From the cell containing the given text, extract its center point as [X, Y] coordinate. 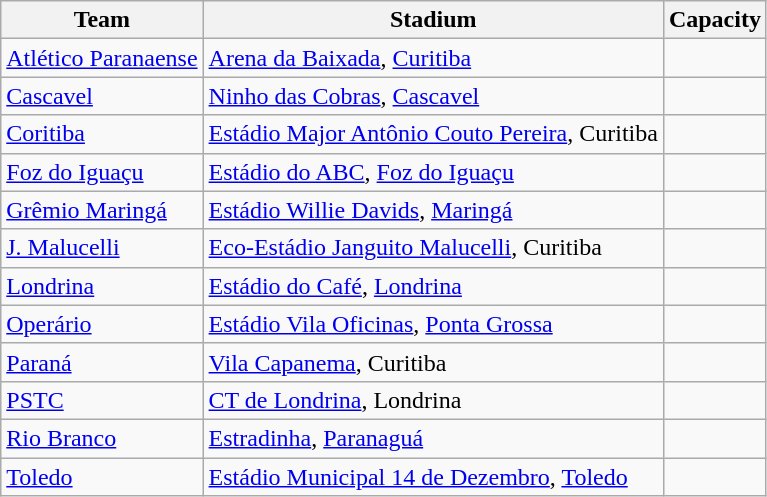
Estádio do ABC, Foz do Iguaçu [433, 172]
Atlético Paranaense [102, 58]
Grêmio Maringá [102, 210]
Rio Branco [102, 438]
Ninho das Cobras, Cascavel [433, 96]
Vila Capanema, Curitiba [433, 362]
Londrina [102, 286]
Paraná [102, 362]
Eco-Estádio Janguito Malucelli, Curitiba [433, 248]
Estradinha, Paranaguá [433, 438]
Cascavel [102, 96]
Estádio Willie Davids, Maringá [433, 210]
PSTC [102, 400]
CT de Londrina, Londrina [433, 400]
J. Malucelli [102, 248]
Estádio do Café, Londrina [433, 286]
Estádio Vila Oficinas, Ponta Grossa [433, 324]
Operário [102, 324]
Foz do Iguaçu [102, 172]
Arena da Baixada, Curitiba [433, 58]
Capacity [714, 20]
Estádio Municipal 14 de Dezembro, Toledo [433, 477]
Team [102, 20]
Coritiba [102, 134]
Estádio Major Antônio Couto Pereira, Curitiba [433, 134]
Stadium [433, 20]
Toledo [102, 477]
